Extract the [x, y] coordinate from the center of the cell holding the provided text.  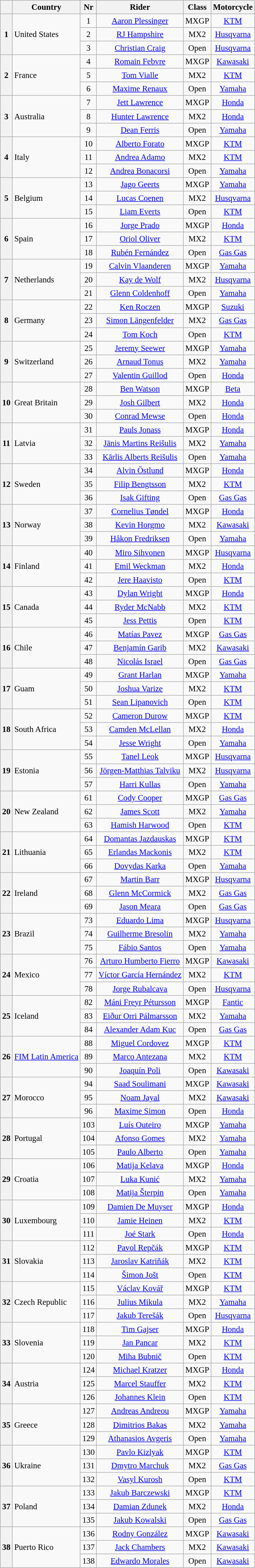
Ukraine [46, 1465]
63 [88, 825]
47 [88, 648]
Emil Weckman [140, 566]
Afonso Gomes [140, 1138]
129 [88, 1438]
FIM Latin America [46, 1056]
Tom Koch [140, 334]
74 [88, 934]
United States [46, 35]
Dimitrios Bakas [140, 1425]
Jan Pancar [140, 1343]
69 [88, 907]
Luxembourg [46, 1220]
126 [88, 1398]
Ireland [46, 893]
Brazil [46, 934]
64 [88, 839]
Matías Pavez [140, 634]
41 [88, 566]
Cameron Durow [140, 716]
Damian Zdunek [140, 1506]
Máni Freyr Pétursson [140, 1002]
Arnaud Tonus [140, 361]
Benjamín Garib [140, 648]
Andrea Bonacorsi [140, 171]
84 [88, 1029]
111 [88, 1234]
Glenn McCormick [140, 893]
Miha Bubnič [140, 1357]
France [46, 75]
Maxime Renaux [140, 89]
Kevin Horgmo [140, 525]
112 [88, 1248]
Glenn Coldenhoff [140, 293]
Portugal [46, 1138]
109 [88, 1207]
Jaroslav Katriňák [140, 1261]
Noam Jayal [140, 1097]
110 [88, 1220]
90 [88, 1070]
Pavol Repčák [140, 1248]
Håkon Fredriksen [140, 539]
Greece [46, 1425]
Andrea Adamo [140, 157]
54 [88, 743]
Marcel Stauffer [140, 1384]
Poland [46, 1507]
Martin Barr [140, 880]
88 [88, 1043]
Country [46, 7]
Jess Pettis [140, 621]
136 [88, 1534]
Julius Mikula [140, 1302]
Christian Craig [140, 48]
Grant Harlan [140, 675]
Sean Lipanovich [140, 702]
Hunter Lawrence [140, 116]
62 [88, 811]
Cody Cooper [140, 798]
Šimon Jošt [140, 1275]
49 [88, 675]
Germany [46, 320]
Slovenia [46, 1343]
Saad Soulimani [140, 1084]
Jörgen-Matthias Talviku [140, 770]
Maxime Simon [140, 1111]
Tom Vialle [140, 75]
Matija Kelava [140, 1166]
78 [88, 989]
Jesse Wright [140, 743]
Camden McLellan [140, 729]
Guilherme Bresolin [140, 934]
106 [88, 1166]
Jorge Prado [140, 225]
Eiður Orri Pálmarsson [140, 1016]
Jett Lawrence [140, 103]
Norway [46, 525]
Hamish Harwood [140, 825]
South Africa [46, 729]
Paulo Alberto [140, 1152]
40 [88, 553]
Latvia [46, 443]
76 [88, 961]
66 [88, 866]
114 [88, 1275]
Filip Bengtsson [140, 484]
44 [88, 607]
117 [88, 1316]
Fantic [233, 1002]
52 [88, 716]
Jago Geerts [140, 185]
Romain Febvre [140, 62]
Fábio Santos [140, 948]
Czech Republic [46, 1302]
Josh Gilbert [140, 402]
Lucas Coenen [140, 198]
120 [88, 1357]
Tim Gajser [140, 1329]
130 [88, 1452]
53 [88, 729]
Kārlis Alberts Reišulis [140, 457]
Ken Roczen [140, 307]
65 [88, 852]
Eduardo Lima [140, 920]
Lithuania [46, 852]
Nr [88, 7]
James Scott [140, 811]
116 [88, 1302]
50 [88, 689]
45 [88, 621]
Edwardo Morales [140, 1561]
119 [88, 1343]
39 [88, 539]
Rider [140, 7]
Great Britain [46, 402]
Italy [46, 157]
Alexander Adam Kuc [140, 1029]
Calvin Vlaanderen [140, 266]
Jere Haavisto [140, 580]
Jason Meara [140, 907]
Václav Kovář [140, 1288]
96 [88, 1111]
Michael Kratzer [140, 1370]
Dmytro Marchuk [140, 1465]
Croatia [46, 1179]
Austria [46, 1383]
Australia [46, 116]
Joé Stark [140, 1234]
Spain [46, 239]
Sweden [46, 484]
Suzuki [233, 307]
Dean Ferris [140, 130]
75 [88, 948]
Kay de Wolf [140, 280]
77 [88, 975]
Nicolás Israel [140, 661]
Netherlands [46, 280]
Dylan Wright [140, 593]
Ryder McNabb [140, 607]
Marco Antezana [140, 1057]
105 [88, 1152]
Erlandas Mackonis [140, 852]
115 [88, 1288]
Jamie Heinen [140, 1220]
Tanel Leok [140, 757]
83 [88, 1016]
56 [88, 770]
Mexico [46, 975]
Simon Längenfelder [140, 321]
108 [88, 1193]
133 [88, 1493]
118 [88, 1329]
127 [88, 1411]
113 [88, 1261]
46 [88, 634]
Motorcycle [233, 7]
Cornelius Tøndel [140, 512]
Switzerland [46, 362]
Matija Šterpin [140, 1193]
Estonia [46, 771]
48 [88, 661]
Chile [46, 648]
51 [88, 702]
Canada [46, 607]
Miguel Cordovez [140, 1043]
Conrad Mewse [140, 416]
Isak Gifting [140, 498]
82 [88, 1002]
131 [88, 1465]
Alberto Forato [140, 144]
Jeremy Seewer [140, 348]
Alvin Östlund [140, 471]
Jānis Martins Reišulis [140, 443]
Rodny González [140, 1534]
95 [88, 1097]
Jakub Terešák [140, 1316]
Aaron Plessinger [140, 21]
Iceland [46, 1016]
Luka Kunić [140, 1179]
103 [88, 1125]
Pavlo Kizlyak [140, 1452]
124 [88, 1370]
Finland [46, 566]
104 [88, 1138]
Guam [46, 689]
135 [88, 1520]
Domantas Jazdauskas [140, 839]
138 [88, 1561]
61 [88, 798]
Arturo Humberto Fierro [140, 961]
New Zealand [46, 811]
Vasyl Kurosh [140, 1479]
Rubén Fernández [140, 253]
128 [88, 1425]
Beta [233, 389]
94 [88, 1084]
Class [197, 7]
Miro Sihvonen [140, 553]
43 [88, 593]
Andreas Andreou [140, 1411]
67 [88, 880]
132 [88, 1479]
Jakub Barczewski [140, 1493]
Joaquín Poli [140, 1070]
Morocco [46, 1098]
Slovakia [46, 1261]
68 [88, 893]
Damien De Muyser [140, 1207]
89 [88, 1057]
RJ Hampshire [140, 34]
Puerto Rico [46, 1547]
Johannes Klein [140, 1398]
Luís Outeiro [140, 1125]
125 [88, 1384]
57 [88, 784]
Belgium [46, 198]
Ben Watson [140, 389]
Dovydas Karka [140, 866]
Jakub Kowalski [140, 1520]
42 [88, 580]
134 [88, 1506]
137 [88, 1547]
Athanasios Avgeris [140, 1438]
Harri Kullas [140, 784]
Joshua Varize [140, 689]
Liam Everts [140, 212]
Víctor García Hernández [140, 975]
Pauls Jonass [140, 430]
Jorge Rubalcava [140, 989]
107 [88, 1179]
73 [88, 920]
Oriol Oliver [140, 239]
Valentin Guillod [140, 375]
Jack Chambers [140, 1547]
55 [88, 757]
